Locate the cell with the specified text and output its [X, Y] center coordinate. 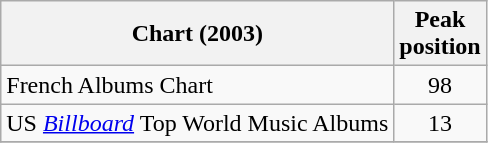
US Billboard Top World Music Albums [198, 123]
Peakposition [440, 34]
13 [440, 123]
French Albums Chart [198, 85]
Chart (2003) [198, 34]
98 [440, 85]
